Find where the given text appears and provide that cell's center as (X, Y) coordinate. 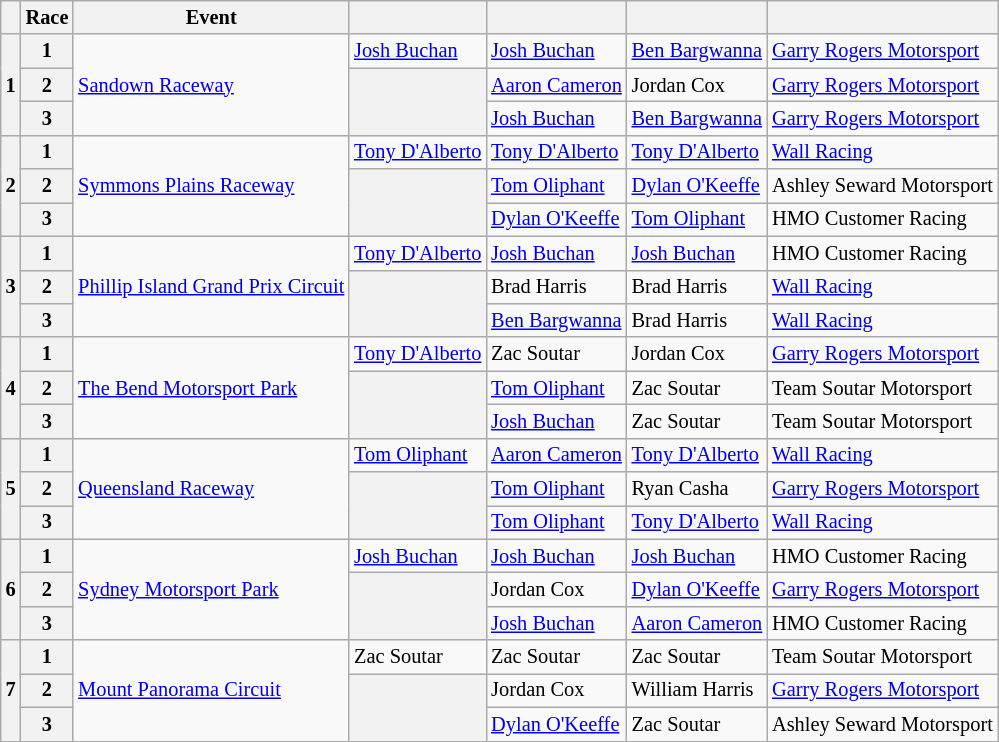
William Harris (697, 690)
7 (11, 690)
5 (11, 488)
Mount Panorama Circuit (211, 690)
Symmons Plains Raceway (211, 186)
The Bend Motorsport Park (211, 388)
Ryan Casha (697, 489)
Phillip Island Grand Prix Circuit (211, 286)
Race (48, 17)
4 (11, 388)
Sydney Motorsport Park (211, 590)
6 (11, 590)
Queensland Raceway (211, 488)
Event (211, 17)
Sandown Raceway (211, 84)
